Identify which cell holds the provided text, then report its (X, Y) central coordinate. 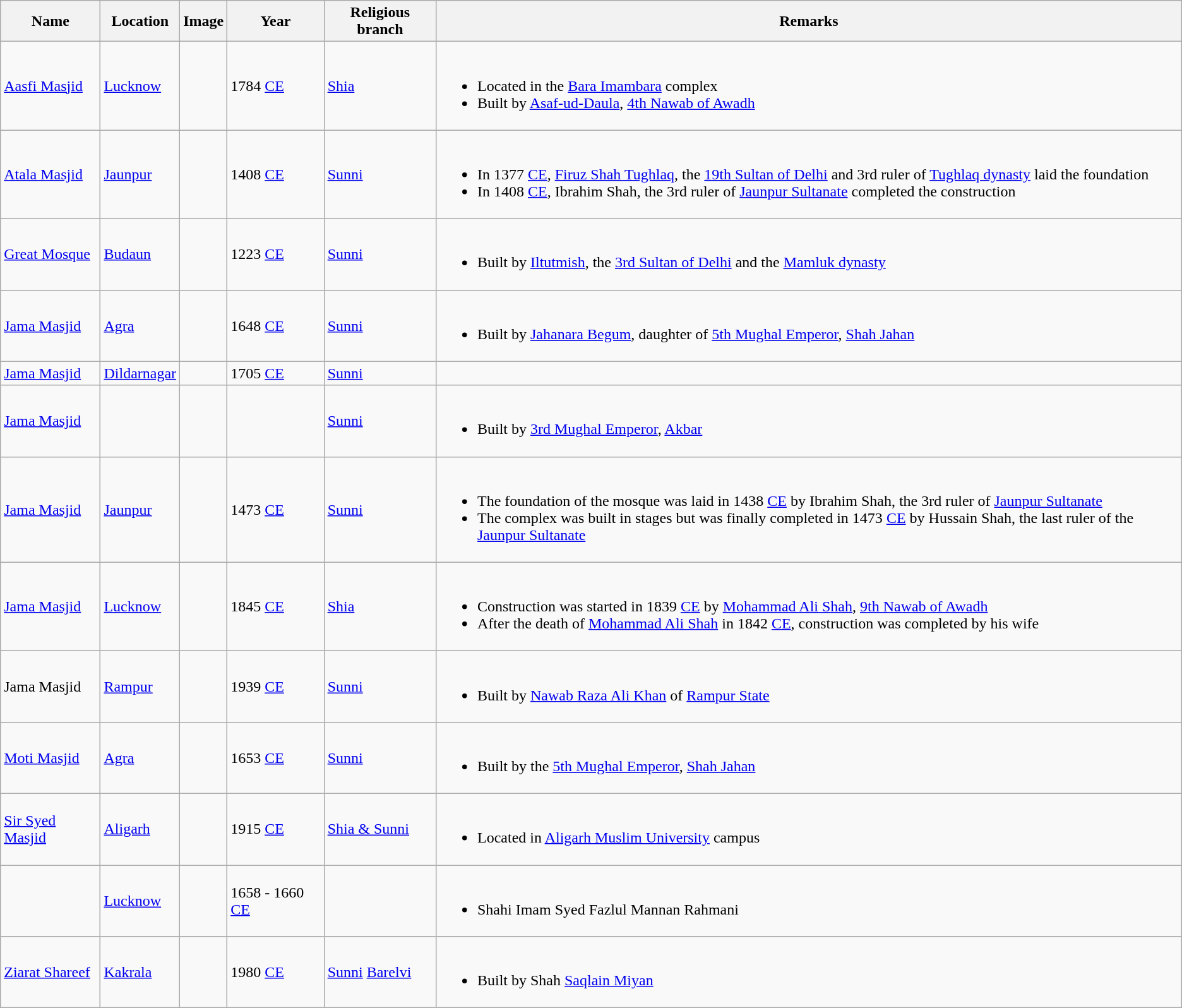
Ziarat Shareef (51, 973)
Name (51, 21)
Religious branch (380, 21)
Budaun (140, 254)
Located in Aligarh Muslim University campus (808, 829)
Shia & Sunni (380, 829)
Dildarnagar (140, 373)
Built by Shah Saqlain Miyan (808, 973)
Image (203, 21)
Moti Masjid (51, 758)
1223 CE (275, 254)
Built by Iltutmish, the 3rd Sultan of Delhi and the Mamluk dynasty (808, 254)
1705 CE (275, 373)
Rampur (140, 686)
1408 CE (275, 174)
1784 CE (275, 86)
Remarks (808, 21)
Sir Syed Masjid (51, 829)
Built by 3rd Mughal Emperor, Akbar (808, 421)
Built by Jahanara Begum, daughter of 5th Mughal Emperor, Shah Jahan (808, 326)
Shahi Imam Syed Fazlul Mannan Rahmani (808, 901)
Built by the 5th Mughal Emperor, Shah Jahan (808, 758)
1980 CE (275, 973)
Atala Masjid (51, 174)
Great Mosque (51, 254)
Built by Nawab Raza Ali Khan of Rampur State (808, 686)
1648 CE (275, 326)
1653 CE (275, 758)
Location (140, 21)
Aasfi Masjid (51, 86)
Kakrala (140, 973)
1939 CE (275, 686)
1658 - 1660 CE (275, 901)
Located in the Bara Imambara complexBuilt by Asaf-ud-Daula, 4th Nawab of Awadh (808, 86)
1845 CE (275, 606)
1915 CE (275, 829)
Sunni Barelvi (380, 973)
Year (275, 21)
1473 CE (275, 509)
Aligarh (140, 829)
